Find where the given text appears and provide that cell's center as (x, y) coordinate. 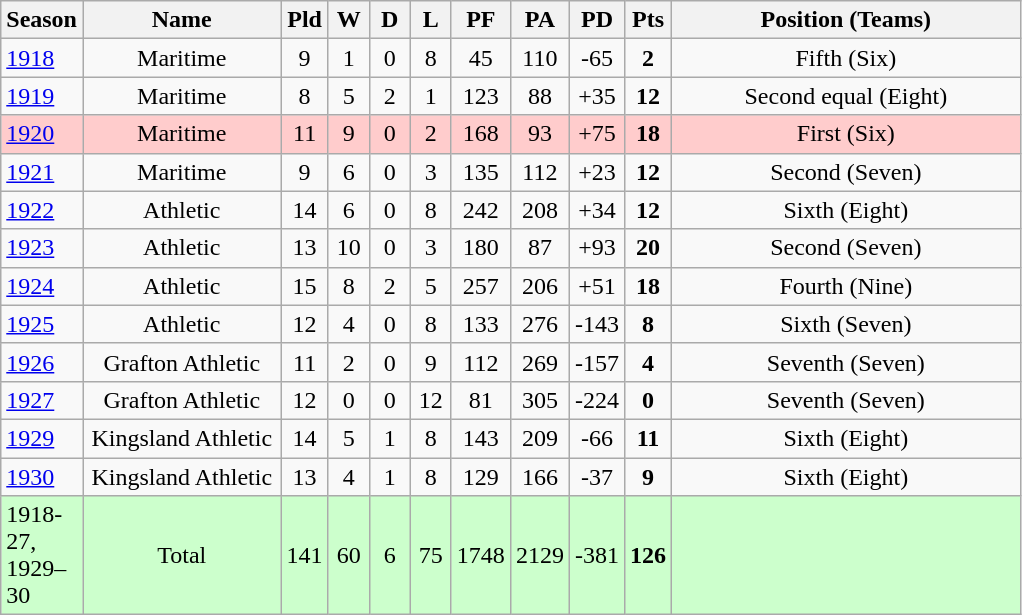
269 (540, 362)
+23 (596, 172)
1922 (42, 210)
-37 (596, 477)
+93 (596, 248)
Sixth (Seven) (846, 324)
143 (480, 438)
+35 (596, 96)
133 (480, 324)
126 (648, 556)
1920 (42, 134)
110 (540, 58)
209 (540, 438)
20 (648, 248)
180 (480, 248)
1921 (42, 172)
W (348, 20)
87 (540, 248)
208 (540, 210)
1924 (42, 286)
PA (540, 20)
-143 (596, 324)
1923 (42, 248)
Pts (648, 20)
-66 (596, 438)
D (390, 20)
1929 (42, 438)
10 (348, 248)
Pld (304, 20)
PD (596, 20)
1930 (42, 477)
+75 (596, 134)
305 (540, 400)
Position (Teams) (846, 20)
1918 (42, 58)
129 (480, 477)
Fifth (Six) (846, 58)
Fourth (Nine) (846, 286)
1748 (480, 556)
123 (480, 96)
135 (480, 172)
1919 (42, 96)
-65 (596, 58)
93 (540, 134)
168 (480, 134)
15 (304, 286)
206 (540, 286)
+51 (596, 286)
+34 (596, 210)
276 (540, 324)
PF (480, 20)
1918-27, 1929–30 (42, 556)
75 (430, 556)
242 (480, 210)
Total (182, 556)
-157 (596, 362)
Second equal (Eight) (846, 96)
81 (480, 400)
L (430, 20)
Name (182, 20)
60 (348, 556)
1927 (42, 400)
45 (480, 58)
-381 (596, 556)
First (Six) (846, 134)
257 (480, 286)
88 (540, 96)
1926 (42, 362)
166 (540, 477)
1925 (42, 324)
2129 (540, 556)
-224 (596, 400)
Season (42, 20)
141 (304, 556)
